Extract the (X, Y) coordinate from the center of the cell holding the provided text.  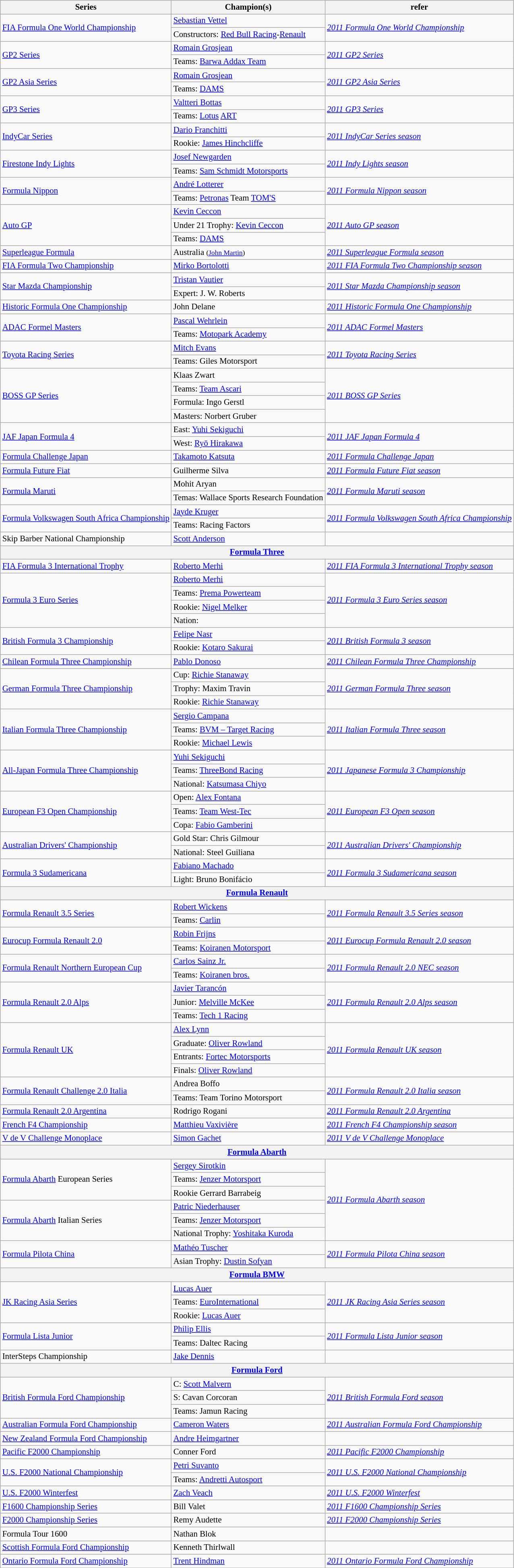
Formula Renault Challenge 2.0 Italia (86, 1091)
BOSS GP Series (86, 396)
Rookie: Lucas Auer (248, 1316)
Lucas Auer (248, 1288)
Gold Star: Chris Gilmour (248, 839)
Formula Renault (257, 893)
National: Steel Guiliana (248, 852)
2011 European F3 Open season (419, 812)
British Formula 3 Championship (86, 641)
Asian Trophy: Dustin Sofyan (248, 1261)
2011 F2000 Championship Series (419, 1520)
Yuhi Sekiguchi (248, 757)
U.S. F2000 National Championship (86, 1473)
2011 JK Racing Asia Series season (419, 1302)
2011 Star Mazda Championship season (419, 287)
Star Mazda Championship (86, 287)
European F3 Open Championship (86, 812)
2011 Eurocup Formula Renault 2.0 season (419, 941)
Champion(s) (248, 7)
West: Ryō Hirakawa (248, 443)
Teams: Petronas Team TOM'S (248, 198)
Formula Volkswagen South Africa Championship (86, 518)
Andrea Boffo (248, 1084)
Formula Renault Northern European Cup (86, 968)
Finals: Oliver Rowland (248, 1070)
2011 Formula One World Championship (419, 27)
Trent Hindman (248, 1561)
InterSteps Championship (86, 1357)
2011 Toyota Racing Series (419, 355)
Teams: Team Torino Motorsport (248, 1098)
Javier Tarancón (248, 988)
Robert Wickens (248, 907)
F1600 Championship Series (86, 1506)
Teams: Andretti Autosport (248, 1479)
Zach Veach (248, 1493)
2011 Formula Volkswagen South Africa Championship (419, 518)
Nation: (248, 621)
2011 Formula Renault 2.0 Alps season (419, 1002)
Formula Renault 2.0 Alps (86, 1002)
Trophy: Maxim Travin (248, 689)
Valtteri Bottas (248, 103)
Matthieu Vaxivière (248, 1125)
2011 U.S. F2000 Winterfest (419, 1493)
Mitch Evans (248, 348)
2011 Australian Formula Ford Championship (419, 1425)
2011 Australian Drivers' Championship (419, 845)
2011 Formula Nippon season (419, 191)
Formula Renault UK (86, 1050)
Teams: Barwa Addax Team (248, 62)
Temas: Wallace Sports Research Foundation (248, 498)
2011 Formula 3 Euro Series season (419, 600)
Pacific F2000 Championship (86, 1452)
2011 GP3 Series (419, 110)
2011 GP2 Asia Series (419, 82)
Remy Audette (248, 1520)
F2000 Championship Series (86, 1520)
U.S. F2000 Winterfest (86, 1493)
Rookie: Michael Lewis (248, 743)
2011 Formula Lista Junior season (419, 1336)
French F4 Championship (86, 1125)
Italian Formula Three Championship (86, 730)
Formula Maruti (86, 491)
2011 Formula Renault 3.5 Series season (419, 913)
Teams: Daltec Racing (248, 1343)
FIA Formula Two Championship (86, 266)
JK Racing Asia Series (86, 1302)
Alex Lynn (248, 1029)
Australia (John Martin) (248, 253)
Teams: ThreeBond Racing (248, 771)
Jayde Kruger (248, 512)
German Formula Three Championship (86, 689)
2011 Auto GP season (419, 225)
Eurocup Formula Renault 2.0 (86, 941)
2011 Superleague Formula season (419, 253)
Sergey Sirotkin (248, 1166)
Auto GP (86, 225)
C: Scott Malvern (248, 1384)
2011 Formula Maruti season (419, 491)
Petri Suvanto (248, 1466)
Pablo Donoso (248, 661)
Teams: EuroInternational (248, 1302)
2011 Ontario Formula Ford Championship (419, 1561)
Patric Niederhauser (248, 1207)
Teams: Motopark Academy (248, 334)
Formula 3 Euro Series (86, 600)
Formula Abarth European Series (86, 1179)
2011 Formula Renault 2.0 Italia season (419, 1091)
André Lotterer (248, 184)
Historic Formula One Championship (86, 307)
All-Japan Formula Three Championship (86, 771)
Skip Barber National Championship (86, 539)
2011 Indy Lights season (419, 164)
Chilean Formula Three Championship (86, 661)
Rookie: Nigel Melker (248, 607)
National Trophy: Yoshitaka Kuroda (248, 1234)
East: Yuhi Sekiguchi (248, 430)
Teams: Racing Factors (248, 525)
Formula Renault 3.5 Series (86, 913)
2011 Italian Formula Three season (419, 730)
National: Katsumasa Chiyo (248, 784)
2011 Formula Pilota China season (419, 1254)
2011 Japanese Formula 3 Championship (419, 771)
Formula Three (257, 552)
Fabiano Machado (248, 866)
Formula Abarth (257, 1152)
Cameron Waters (248, 1425)
Scott Anderson (248, 539)
New Zealand Formula Ford Championship (86, 1438)
Formula Ford (257, 1370)
FIA Formula One World Championship (86, 27)
2011 Formula Challenge Japan (419, 457)
2011 Formula 3 Sudamericana season (419, 873)
Rodrigo Rogani (248, 1111)
Teams: Lotus ART (248, 116)
Australian Drivers' Championship (86, 845)
Scottish Formula Ford Championship (86, 1547)
S: Cavan Corcoran (248, 1398)
Mirko Bortolotti (248, 266)
IndyCar Series (86, 137)
Copa: Fabio Gamberini (248, 825)
2011 Formula Renault UK season (419, 1050)
Formula Tour 1600 (86, 1534)
Felipe Nasr (248, 634)
2011 Pacific F2000 Championship (419, 1452)
Junior: Melville McKee (248, 1002)
Andre Heimgartner (248, 1438)
Formula Lista Junior (86, 1336)
2011 JAF Japan Formula 4 (419, 437)
Klaas Zwart (248, 375)
Carlos Sainz Jr. (248, 961)
2011 F1600 Championship Series (419, 1506)
2011 German Formula Three season (419, 689)
Mathéo Tuscher (248, 1247)
JAF Japan Formula 4 (86, 437)
Australian Formula Ford Championship (86, 1425)
2011 V de V Challenge Monoplace (419, 1139)
Tristan Vautier (248, 280)
2011 FIA Formula Two Championship season (419, 266)
Rookie: Kotaro Sakurai (248, 648)
V de V Challenge Monoplace (86, 1139)
Rookie Gerrard Barrabeig (248, 1193)
2011 Formula Future Fiat season (419, 470)
Firestone Indy Lights (86, 164)
Ontario Formula Ford Championship (86, 1561)
2011 Formula Abarth season (419, 1199)
Sergio Campana (248, 716)
2011 GP2 Series (419, 55)
Teams: Jamun Racing (248, 1411)
Formula Challenge Japan (86, 457)
John Delane (248, 307)
Teams: Carlin (248, 920)
Entrants: Fortec Motorsports (248, 1057)
Series (86, 7)
Formula Pilota China (86, 1254)
2011 British Formula Ford season (419, 1398)
Josef Newgarden (248, 157)
2011 IndyCar Series season (419, 137)
Teams: Giles Motorsport (248, 362)
2011 French F4 Championship season (419, 1125)
2011 Chilean Formula Three Championship (419, 661)
Graduate: Oliver Rowland (248, 1043)
Takamoto Katsuta (248, 457)
Teams: Team Ascari (248, 389)
Kevin Ceccon (248, 211)
2011 ADAC Formel Masters (419, 327)
Cup: Richie Stanaway (248, 675)
Superleague Formula (86, 253)
Teams: Koiranen bros. (248, 975)
Philip Ellis (248, 1330)
Conner Ford (248, 1452)
2011 BOSS GP Series (419, 396)
Kenneth Thirlwall (248, 1547)
2011 British Formula 3 season (419, 641)
Formula 3 Sudamericana (86, 873)
Simon Gachet (248, 1139)
Teams: Team West-Tec (248, 811)
Robin Frijns (248, 934)
Open: Alex Fontana (248, 798)
2011 Formula Renault 2.0 NEC season (419, 968)
Formula: Ingo Gerstl (248, 402)
Masters: Norbert Gruber (248, 416)
Expert: J. W. Roberts (248, 293)
Toyota Racing Series (86, 355)
Rookie: Richie Stanaway (248, 702)
Formula Future Fiat (86, 470)
Teams: Tech 1 Racing (248, 1016)
Sebastian Vettel (248, 21)
Dario Franchitti (248, 130)
GP2 Asia Series (86, 82)
Formula Abarth Italian Series (86, 1220)
refer (419, 7)
ADAC Formel Masters (86, 327)
Nathan Blok (248, 1534)
GP3 Series (86, 110)
GP2 Series (86, 55)
Pascal Wehrlein (248, 321)
Teams: Sam Schmidt Motorsports (248, 171)
Under 21 Trophy: Kevin Ceccon (248, 225)
2011 Historic Formula One Championship (419, 307)
2011 U.S. F2000 National Championship (419, 1473)
2011 Formula Renault 2.0 Argentina (419, 1111)
2011 FIA Formula 3 International Trophy season (419, 566)
Teams: BVM – Target Racing (248, 729)
Bill Valet (248, 1506)
Formula BMW (257, 1275)
Guilherme Silva (248, 470)
Rookie: James Hinchcliffe (248, 143)
FIA Formula 3 International Trophy (86, 566)
Formula Renault 2.0 Argentina (86, 1111)
Constructors: Red Bull Racing-Renault (248, 34)
Teams: Koiranen Motorsport (248, 948)
Jake Dennis (248, 1357)
Mohit Aryan (248, 484)
Light: Bruno Bonifácio (248, 880)
Formula Nippon (86, 191)
Teams: Prema Powerteam (248, 593)
British Formula Ford Championship (86, 1398)
